Identify which cell holds the provided text, then report its (x, y) central coordinate. 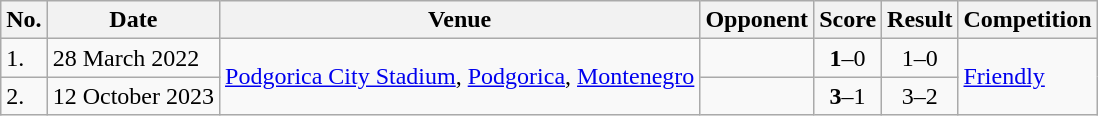
Venue (460, 20)
3–2 (920, 96)
Podgorica City Stadium, Podgorica, Montenegro (460, 77)
3–1 (848, 96)
No. (24, 20)
Result (920, 20)
12 October 2023 (133, 96)
2. (24, 96)
28 March 2022 (133, 58)
Opponent (757, 20)
1. (24, 58)
Date (133, 20)
Score (848, 20)
Friendly (1028, 77)
Competition (1028, 20)
